Determine the (x, y) coordinate at the center of the cell enclosing the given text.  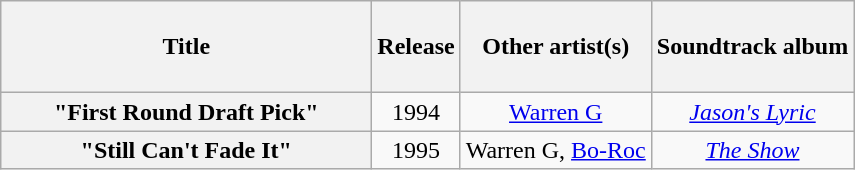
Release (416, 47)
1995 (416, 150)
1994 (416, 112)
Warren G (556, 112)
Title (186, 47)
Jason's Lyric (752, 112)
Soundtrack album (752, 47)
Other artist(s) (556, 47)
The Show (752, 150)
"First Round Draft Pick" (186, 112)
"Still Can't Fade It" (186, 150)
Warren G, Bo-Roc (556, 150)
